From the cell containing the given text, extract its center point as (X, Y) coordinate. 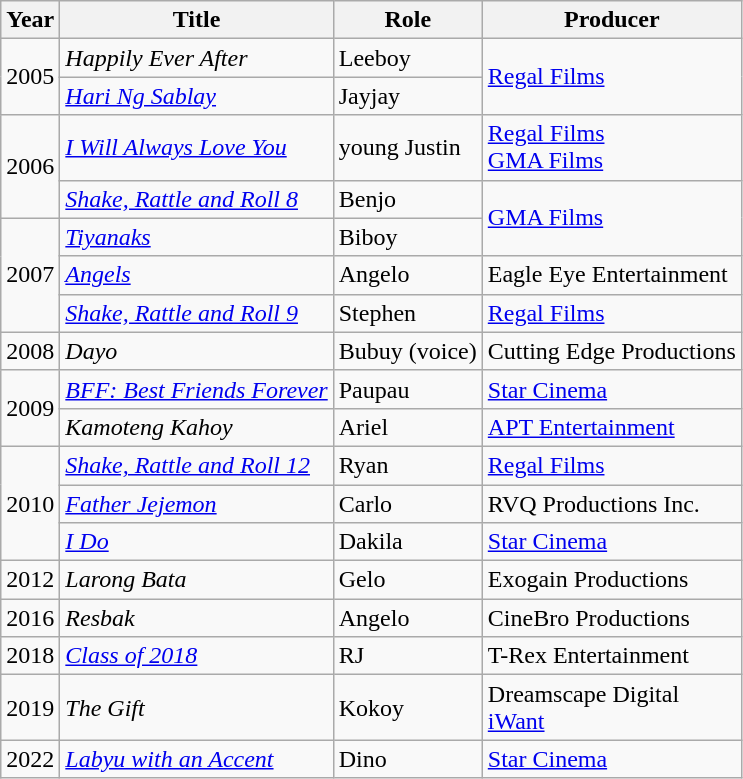
Year (30, 20)
young Justin (408, 148)
I Do (196, 542)
Regal Films GMA Films (612, 148)
Carlo (408, 503)
Shake, Rattle and Roll 8 (196, 199)
Resbak (196, 618)
Kokoy (408, 708)
Hari Ng Sablay (196, 96)
Kamoteng Kahoy (196, 427)
Leeboy (408, 58)
Role (408, 20)
Labyu with an Accent (196, 759)
Dakila (408, 542)
Ariel (408, 427)
Dino (408, 759)
RVQ Productions Inc. (612, 503)
Producer (612, 20)
Father Jejemon (196, 503)
2016 (30, 618)
Cutting Edge Productions (612, 351)
Happily Ever After (196, 58)
Stephen (408, 313)
RJ (408, 656)
2008 (30, 351)
Biboy (408, 237)
Dayo (196, 351)
Shake, Rattle and Roll 9 (196, 313)
Jayjay (408, 96)
2019 (30, 708)
Dreamscape Digital iWant (612, 708)
2018 (30, 656)
CineBro Productions (612, 618)
Exogain Productions (612, 580)
Gelo (408, 580)
2010 (30, 503)
Class of 2018 (196, 656)
Benjo (408, 199)
2006 (30, 166)
2007 (30, 275)
2012 (30, 580)
Ryan (408, 465)
Shake, Rattle and Roll 12 (196, 465)
Eagle Eye Entertainment (612, 275)
2022 (30, 759)
APT Entertainment (612, 427)
2005 (30, 77)
I Will Always Love You (196, 148)
Bubuy (voice) (408, 351)
Paupau (408, 389)
Angels (196, 275)
T-Rex Entertainment (612, 656)
BFF: Best Friends Forever (196, 389)
Title (196, 20)
Larong Bata (196, 580)
GMA Films (612, 218)
The Gift (196, 708)
2009 (30, 408)
Tiyanaks (196, 237)
